Provide the [x, y] coordinate of the cell's center where the given text is located.  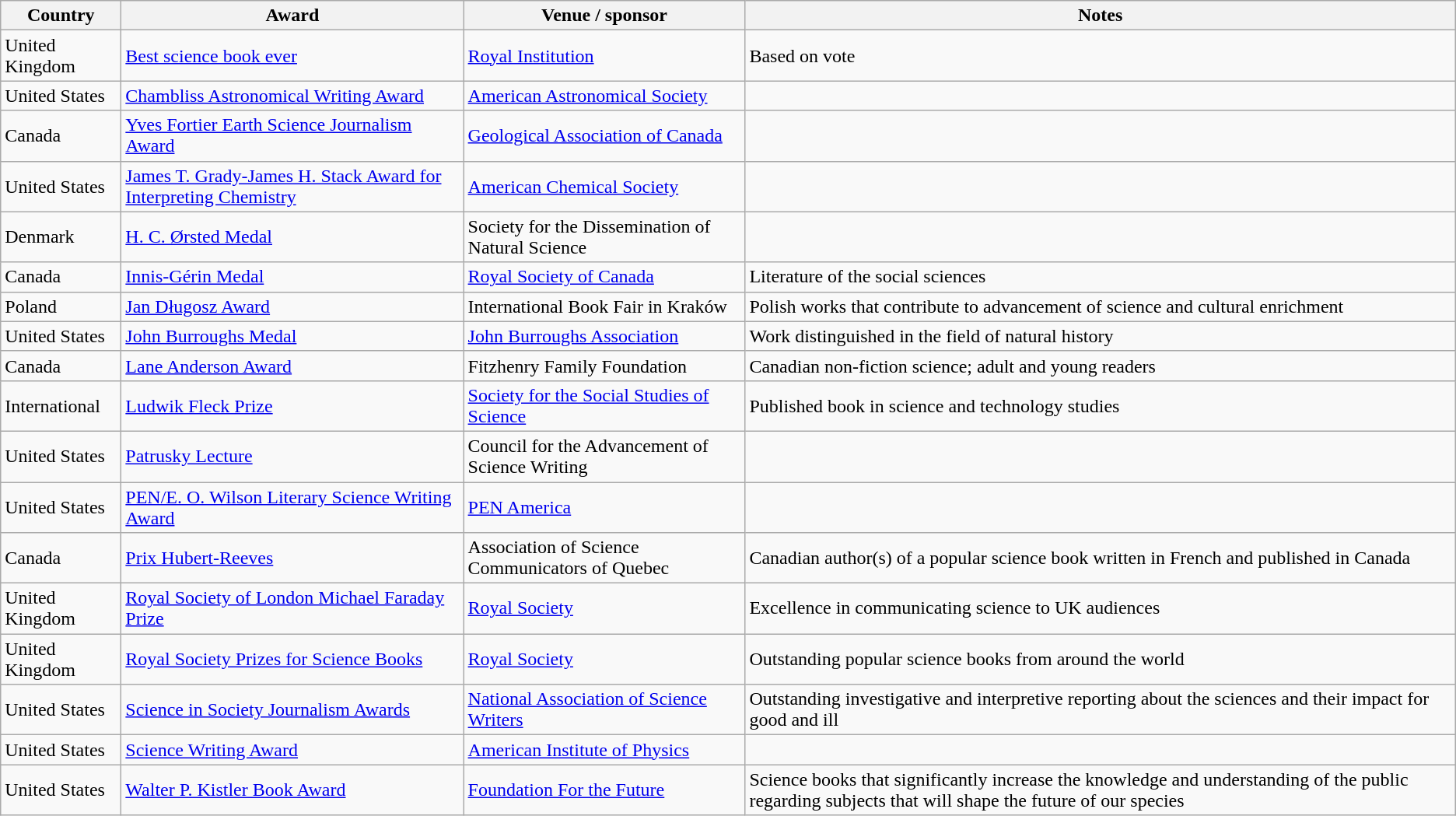
Walter P. Kistler Book Award [292, 790]
Innis-Gérin Medal [292, 277]
Yves Fortier Earth Science Journalism Award [292, 135]
John Burroughs Medal [292, 336]
Work distinguished in the field of natural history [1100, 336]
Chambliss Astronomical Writing Award [292, 96]
American Chemical Society [604, 187]
Poland [61, 306]
Society for the Dissemination of Natural Science [604, 236]
Royal Society of London Michael Faraday Prize [292, 608]
National Association of Science Writers [604, 709]
Royal Society Prizes for Science Books [292, 660]
Canadian non-fiction science; adult and young readers [1100, 366]
Royal Society of Canada [604, 277]
Excellence in communicating science to UK audiences [1100, 608]
Science Writing Award [292, 750]
Society for the Social Studies of Science [604, 406]
PEN America [604, 507]
Notes [1100, 16]
Science books that significantly increase the knowledge and understanding of the public regarding subjects that will shape the future of our species [1100, 790]
John Burroughs Association [604, 336]
Foundation For the Future [604, 790]
International Book Fair in Kraków [604, 306]
Geological Association of Canada [604, 135]
Based on vote [1100, 56]
American Institute of Physics [604, 750]
Country [61, 16]
Outstanding popular science books from around the world [1100, 660]
Royal Institution [604, 56]
Association of Science Communicators of Quebec [604, 559]
Polish works that contribute to advancement of science and cultural enrichment [1100, 306]
Outstanding investigative and interpretive reporting about the sciences and their impact for good and ill [1100, 709]
H. C. Ørsted Medal [292, 236]
Denmark [61, 236]
Ludwik Fleck Prize [292, 406]
Lane Anderson Award [292, 366]
American Astronomical Society [604, 96]
Science in Society Journalism Awards [292, 709]
International [61, 406]
Fitzhenry Family Foundation [604, 366]
PEN/E. O. Wilson Literary Science Writing Award [292, 507]
Prix Hubert-Reeves [292, 559]
Award [292, 16]
Canadian author(s) of a popular science book written in French and published in Canada [1100, 559]
Best science book ever [292, 56]
Council for the Advancement of Science Writing [604, 456]
Venue / sponsor [604, 16]
Jan Długosz Award [292, 306]
Literature of the social sciences [1100, 277]
James T. Grady-James H. Stack Award for Interpreting Chemistry [292, 187]
Published book in science and technology studies [1100, 406]
Patrusky Lecture [292, 456]
